Provide the [X, Y] coordinate of the cell's center where the given text is located.  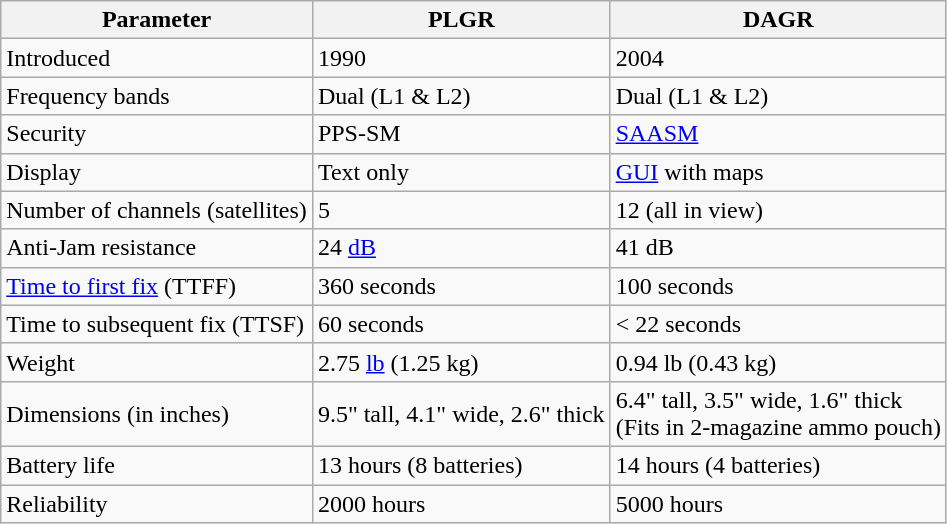
13 hours (8 batteries) [461, 465]
2.75 lb (1.25 kg) [461, 362]
PLGR [461, 20]
9.5" tall, 4.1" wide, 2.6" thick [461, 414]
Text only [461, 172]
< 22 seconds [778, 324]
Introduced [157, 58]
0.94 lb (0.43 kg) [778, 362]
5000 hours [778, 503]
60 seconds [461, 324]
SAASM [778, 134]
Time to first fix (TTFF) [157, 286]
Parameter [157, 20]
14 hours (4 batteries) [778, 465]
360 seconds [461, 286]
41 dB [778, 248]
Battery life [157, 465]
24 dB [461, 248]
Display [157, 172]
1990 [461, 58]
GUI with maps [778, 172]
5 [461, 210]
Frequency bands [157, 96]
Security [157, 134]
6.4" tall, 3.5" wide, 1.6" thick(Fits in 2-magazine ammo pouch) [778, 414]
Weight [157, 362]
100 seconds [778, 286]
12 (all in view) [778, 210]
Dimensions (in inches) [157, 414]
Time to subsequent fix (TTSF) [157, 324]
Number of channels (satellites) [157, 210]
Reliability [157, 503]
DAGR [778, 20]
PPS-SM [461, 134]
Anti-Jam resistance [157, 248]
2004 [778, 58]
2000 hours [461, 503]
